Output the [x, y] coordinate of the center of the cell containing the given text.  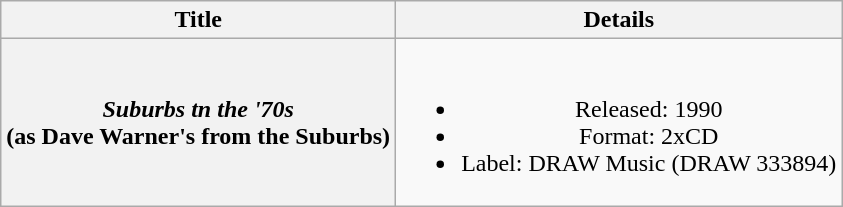
Released: 1990Format: 2xCDLabel: DRAW Music (DRAW 333894) [619, 122]
Title [198, 20]
Suburbs tn the '70s (as Dave Warner's from the Suburbs) [198, 122]
Details [619, 20]
